Pinpoint the cell where the given text exists, returning its (X, Y) midpoint coordinate. 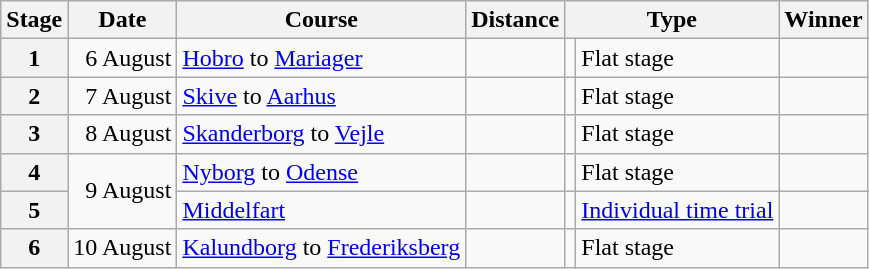
Hobro to Mariager (322, 58)
5 (34, 210)
Type (672, 20)
Kalundborg to Frederiksberg (322, 248)
Middelfart (322, 210)
Nyborg to Odense (322, 172)
3 (34, 134)
Course (322, 20)
9 August (122, 191)
7 August (122, 96)
Winner (824, 20)
1 (34, 58)
4 (34, 172)
10 August (122, 248)
Skanderborg to Vejle (322, 134)
6 August (122, 58)
Stage (34, 20)
Skive to Aarhus (322, 96)
Date (122, 20)
8 August (122, 134)
6 (34, 248)
Individual time trial (678, 210)
2 (34, 96)
Distance (516, 20)
